Output the [X, Y] coordinate of the center of the cell containing the given text.  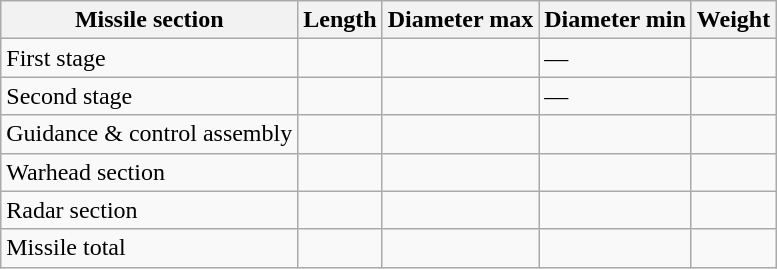
Second stage [150, 96]
Length [340, 20]
Diameter min [616, 20]
Guidance & control assembly [150, 134]
Weight [733, 20]
First stage [150, 58]
Missile total [150, 248]
Missile section [150, 20]
Warhead section [150, 172]
Diameter max [460, 20]
Radar section [150, 210]
